Capture the cell that displays the provided text and extract its [x, y] central coordinate. 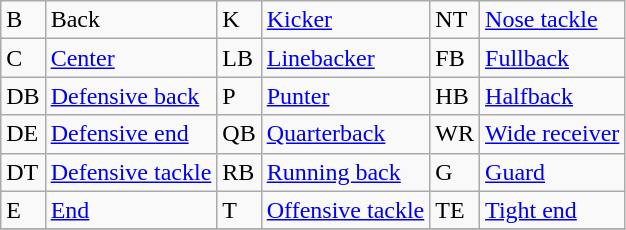
HB [455, 96]
K [239, 20]
Kicker [346, 20]
Halfback [552, 96]
End [131, 210]
T [239, 210]
RB [239, 172]
Quarterback [346, 134]
LB [239, 58]
TE [455, 210]
Wide receiver [552, 134]
QB [239, 134]
Offensive tackle [346, 210]
Guard [552, 172]
C [23, 58]
Defensive back [131, 96]
Punter [346, 96]
P [239, 96]
Running back [346, 172]
DB [23, 96]
Center [131, 58]
Fullback [552, 58]
Linebacker [346, 58]
E [23, 210]
FB [455, 58]
Defensive end [131, 134]
Back [131, 20]
B [23, 20]
G [455, 172]
Defensive tackle [131, 172]
WR [455, 134]
Nose tackle [552, 20]
NT [455, 20]
DT [23, 172]
DE [23, 134]
Tight end [552, 210]
